Detect which cell encompasses the target text, then output its (X, Y) center coordinate. 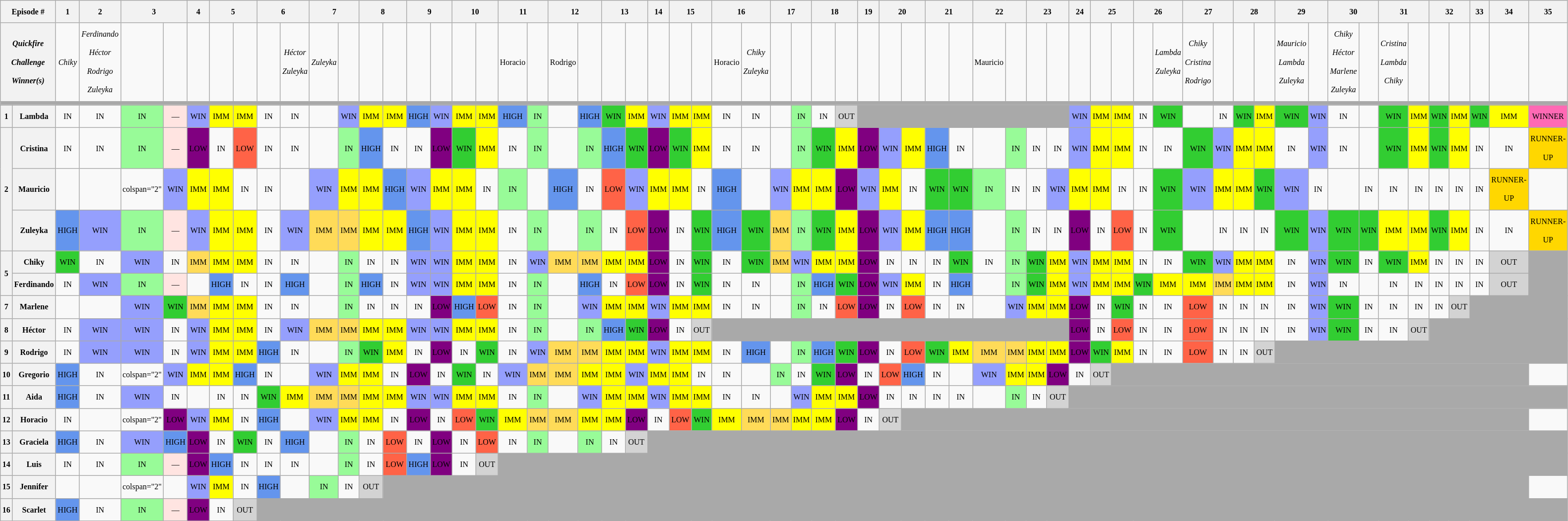
Cristina (34, 148)
26 (1158, 11)
Gregorio (34, 374)
ChikyZuleyka (756, 62)
19 (868, 11)
HéctorZuleyka (295, 62)
Marlene (34, 306)
20 (902, 11)
31 (1404, 11)
Graciela (34, 442)
28 (1254, 11)
Quickfire ChallengeWinner(s) (28, 62)
21 (949, 11)
Jennifer (34, 487)
ChikyCristinaRodrigo (1198, 62)
4 (198, 11)
23 (1048, 11)
24 (1080, 11)
Aida (34, 397)
Episode # (28, 11)
WINNER (1548, 116)
29 (1302, 11)
22 (1000, 11)
6 (283, 11)
Scarlet (34, 510)
30 (1353, 11)
Lambda (34, 116)
MauricioLambdaZuleyka (1292, 62)
27 (1208, 11)
32 (1449, 11)
17 (791, 11)
CristinaLambdaChiky (1393, 62)
34 (1509, 11)
33 (1479, 11)
3 (154, 11)
ChikyHéctorMarleneZuleyka (1343, 62)
LambdaZuleyka (1168, 62)
35 (1548, 11)
18 (834, 11)
25 (1112, 11)
Ferdinando (34, 285)
FerdinandoHéctorRodrigoZuleyka (100, 62)
Héctor (34, 329)
Luis (34, 464)
